Output the [x, y] coordinate of the center of the cell containing the given text.  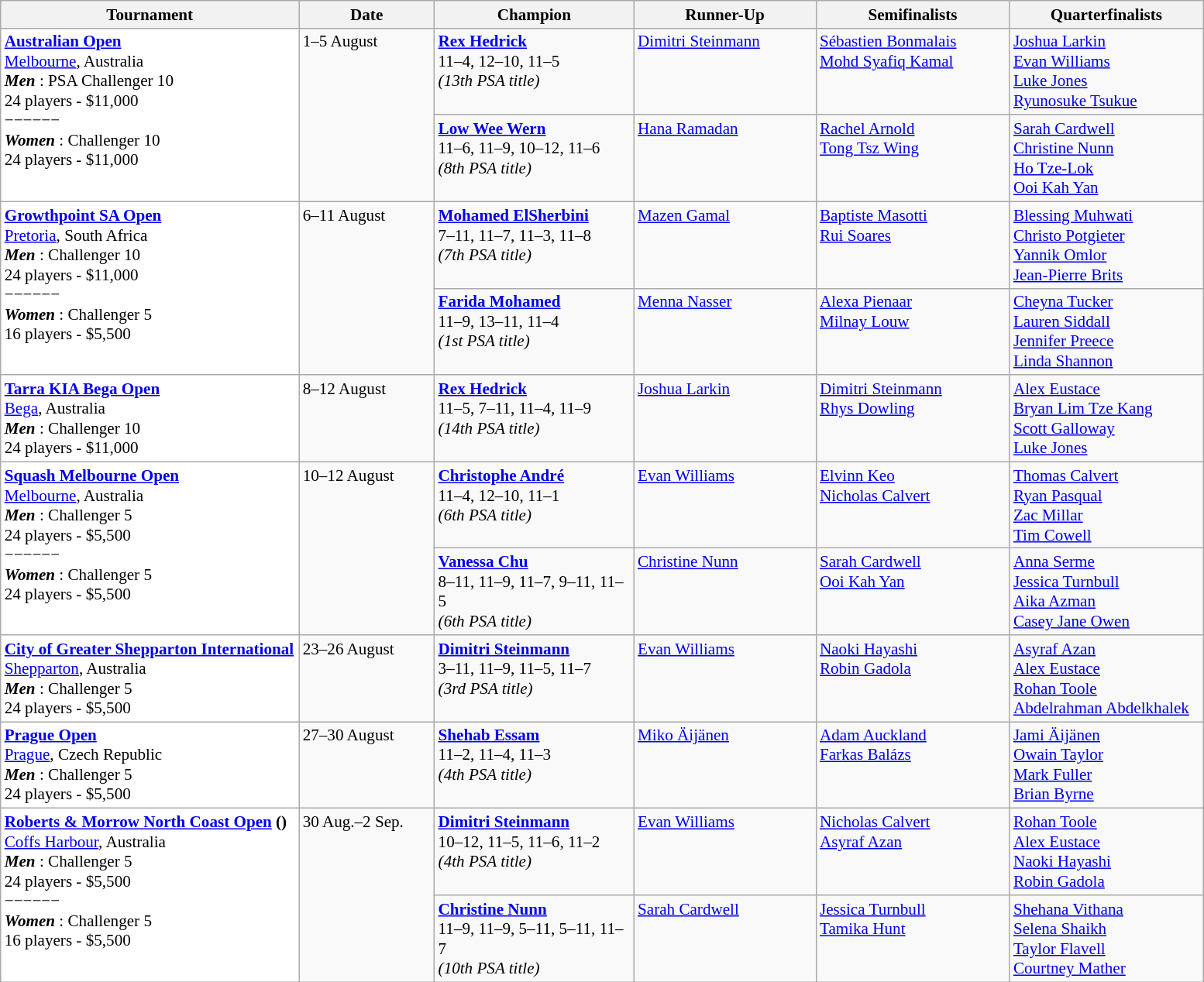
Alex Eustace Bryan Lim Tze Kang Scott Galloway Luke Jones [1106, 418]
Anna Serme Jessica Turnbull Aika Azman Casey Jane Owen [1106, 592]
Runner-Up [725, 14]
Tournament [150, 14]
Baptiste Masotti Rui Soares [913, 245]
Prague Open Prague, Czech Republic Men : Challenger 524 players - $5,500 [150, 765]
Adam Auckland Farkas Balázs [913, 765]
Sébastien Bonmalais Mohd Syafiq Kamal [913, 71]
Dimitri Steinmann Rhys Dowling [913, 418]
Champion [535, 14]
Asyraf Azan Alex Eustace Rohan Toole Abdelrahman Abdelkhalek [1106, 678]
Date [367, 14]
Rachel Arnold Tong Tsz Wing [913, 158]
Christine Nunn11–9, 11–9, 5–11, 5–11, 11–7(10th PSA title) [535, 939]
Shehana Vithana Selena Shaikh Taylor Flavell Courtney Mather [1106, 939]
Vanessa Chu8–11, 11–9, 11–7, 9–11, 11–5(6th PSA title) [535, 592]
27–30 August [367, 765]
Shehab Essam11–2, 11–4, 11–3(4th PSA title) [535, 765]
Blessing Muhwati Christo Potgieter Yannik Omlor Jean-Pierre Brits [1106, 245]
Nicholas Calvert Asyraf Azan [913, 852]
Joshua Larkin Evan Williams Luke Jones Ryunosuke Tsukue [1106, 71]
Semifinalists [913, 14]
Hana Ramadan [725, 158]
23–26 August [367, 678]
Roberts & Morrow North Coast Open () Coffs Harbour, Australia Men : Challenger 524 players - $5,500−−−−−− Women : Challenger 516 players - $5,500 [150, 895]
Dimitri Steinmann [725, 71]
Dimitri Steinmann10–12, 11–5, 11–6, 11–2(4th PSA title) [535, 852]
Alexa Pienaar Milnay Louw [913, 331]
Growthpoint SA Open Pretoria, South Africa Men : Challenger 1024 players - $11,000−−−−−− Women : Challenger 516 players - $5,500 [150, 288]
Miko Äijänen [725, 765]
Mazen Gamal [725, 245]
Elvinn Keo Nicholas Calvert [913, 505]
Menna Nasser [725, 331]
6–11 August [367, 288]
10–12 August [367, 548]
Sarah Cardwell Christine Nunn Ho Tze-Lok Ooi Kah Yan [1106, 158]
Christophe André11–4, 12–10, 11–1(6th PSA title) [535, 505]
Naoki Hayashi Robin Gadola [913, 678]
Rex Hedrick11–4, 12–10, 11–5(13th PSA title) [535, 71]
Rex Hedrick11–5, 7–11, 11–4, 11–9(14th PSA title) [535, 418]
Thomas Calvert Ryan Pasqual Zac Millar Tim Cowell [1106, 505]
30 Aug.–2 Sep. [367, 895]
Joshua Larkin [725, 418]
Christine Nunn [725, 592]
City of Greater Shepparton International Shepparton, Australia Men : Challenger 524 players - $5,500 [150, 678]
Sarah Cardwell Ooi Kah Yan [913, 592]
Low Wee Wern11–6, 11–9, 10–12, 11–6(8th PSA title) [535, 158]
1–5 August [367, 115]
8–12 August [367, 418]
Rohan Toole Alex Eustace Naoki Hayashi Robin Gadola [1106, 852]
Tarra KIA Bega Open Bega, Australia Men : Challenger 1024 players - $11,000 [150, 418]
Jessica Turnbull Tamika Hunt [913, 939]
Quarterfinalists [1106, 14]
Cheyna Tucker Lauren Siddall Jennifer Preece Linda Shannon [1106, 331]
Squash Melbourne Open Melbourne, Australia Men : Challenger 524 players - $5,500−−−−−− Women : Challenger 524 players - $5,500 [150, 548]
Mohamed ElSherbini7–11, 11–7, 11–3, 11–8(7th PSA title) [535, 245]
Farida Mohamed11–9, 13–11, 11–4(1st PSA title) [535, 331]
Dimitri Steinmann3–11, 11–9, 11–5, 11–7(3rd PSA title) [535, 678]
Jami Äijänen Owain Taylor Mark Fuller Brian Byrne [1106, 765]
Sarah Cardwell [725, 939]
Australian Open Melbourne, Australia Men : PSA Challenger 1024 players - $11,000−−−−−− Women : Challenger 1024 players - $11,000 [150, 115]
